For the text-containing cell, return its midpoint in [x, y] coordinate format. 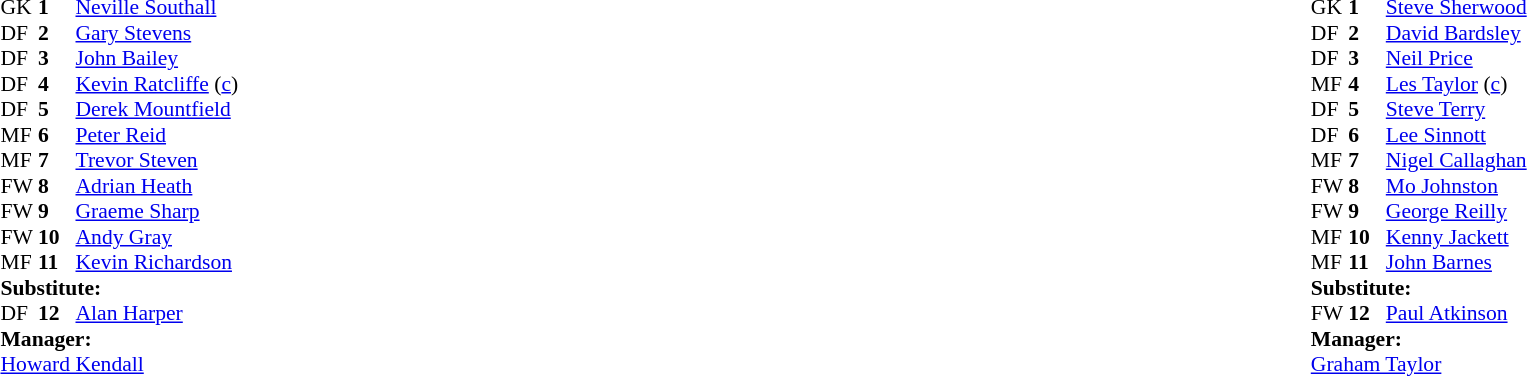
Kevin Richardson [158, 263]
Les Taylor (c) [1456, 84]
Gary Stevens [158, 33]
Neil Price [1456, 59]
David Bardsley [1456, 33]
George Reilly [1456, 211]
Graeme Sharp [158, 211]
Peter Reid [158, 135]
John Bailey [158, 59]
Steve Terry [1456, 109]
Alan Harper [158, 313]
Mo Johnston [1456, 186]
Trevor Steven [158, 161]
Paul Atkinson [1456, 313]
Kenny Jackett [1456, 237]
Nigel Callaghan [1456, 161]
John Barnes [1456, 263]
Adrian Heath [158, 186]
Lee Sinnott [1456, 135]
Andy Gray [158, 237]
Derek Mountfield [158, 109]
Kevin Ratcliffe (c) [158, 84]
